Pinpoint the cell where the given text exists, returning its [X, Y] midpoint coordinate. 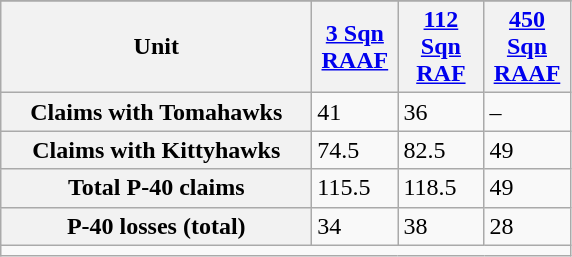
82.5 [441, 150]
41 [355, 112]
3 Sqn RAAF [355, 47]
Claims with Tomahawks [156, 112]
34 [355, 226]
P-40 losses (total) [156, 226]
74.5 [355, 150]
115.5 [355, 188]
Claims with Kittyhawks [156, 150]
112 Sqn RAF [441, 47]
28 [527, 226]
– [527, 112]
36 [441, 112]
Total P-40 claims [156, 188]
450 Sqn RAAF [527, 47]
38 [441, 226]
118.5 [441, 188]
Unit [156, 47]
